Identify which cell holds the provided text, then report its [X, Y] central coordinate. 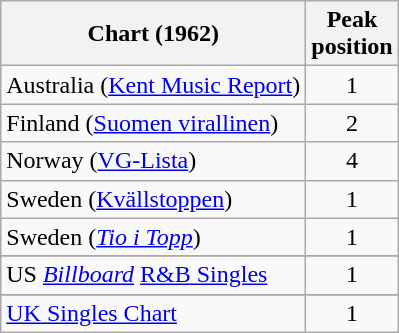
UK Singles Chart [154, 313]
Chart (1962) [154, 34]
Sweden (Tio i Topp) [154, 237]
4 [352, 161]
Peakposition [352, 34]
Australia (Kent Music Report) [154, 85]
Sweden (Kvällstoppen) [154, 199]
Finland (Suomen virallinen) [154, 123]
Norway (VG-Lista) [154, 161]
US Billboard R&B Singles [154, 275]
2 [352, 123]
